Locate the cell with the specified text and output its (X, Y) center coordinate. 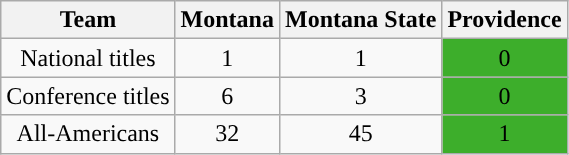
National titles (88, 58)
Providence (504, 20)
6 (227, 96)
32 (227, 134)
Montana (227, 20)
Conference titles (88, 96)
Montana State (360, 20)
45 (360, 134)
All-Americans (88, 134)
3 (360, 96)
Team (88, 20)
